Return (X, Y) of the center of cell containing provided text 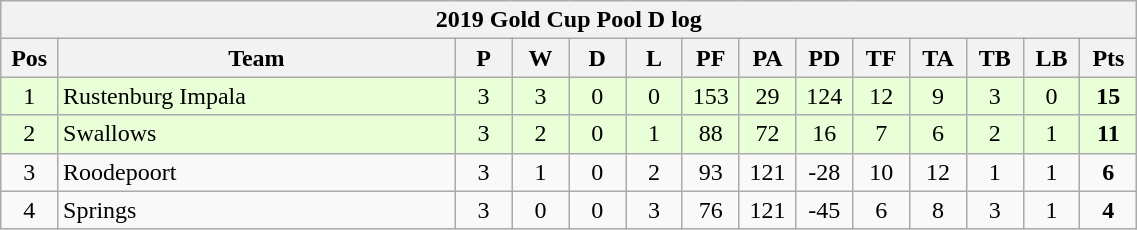
Rustenburg Impala (257, 96)
11 (1108, 134)
124 (824, 96)
153 (710, 96)
Pts (1108, 58)
TF (882, 58)
-45 (824, 210)
Swallows (257, 134)
72 (768, 134)
16 (824, 134)
9 (938, 96)
PD (824, 58)
TA (938, 58)
LB (1052, 58)
15 (1108, 96)
88 (710, 134)
Pos (30, 58)
PA (768, 58)
29 (768, 96)
PF (710, 58)
2019 Gold Cup Pool D log (569, 20)
93 (710, 172)
8 (938, 210)
W (540, 58)
D (598, 58)
-28 (824, 172)
76 (710, 210)
Roodepoort (257, 172)
P (484, 58)
Team (257, 58)
Springs (257, 210)
TB (994, 58)
10 (882, 172)
L (654, 58)
7 (882, 134)
